Return [X, Y] of the center of cell containing provided text 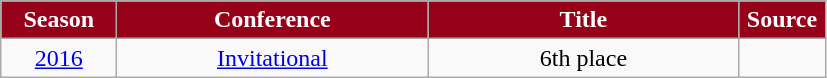
2016 [59, 58]
Conference [272, 20]
Invitational [272, 58]
Season [59, 20]
Title [584, 20]
Source [782, 20]
6th place [584, 58]
